Scan for the cell matching the given text and deliver its (X, Y) coordinate at center. 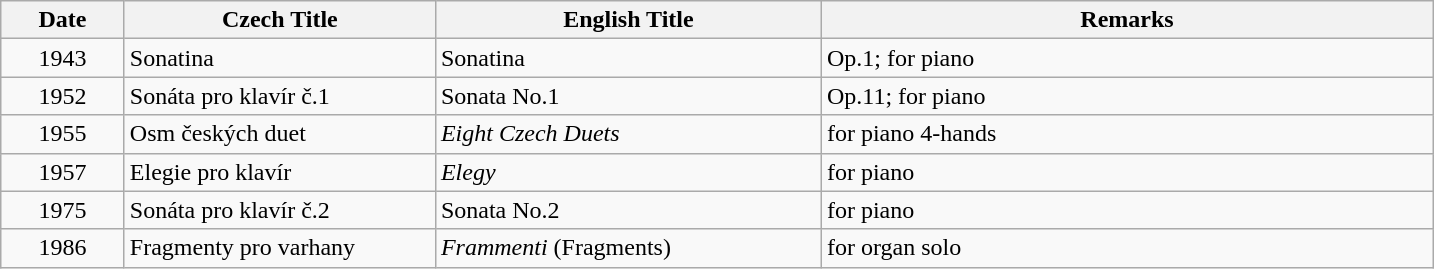
1986 (63, 248)
Fragmenty pro varhany (280, 248)
Elegie pro klavír (280, 172)
Remarks (1126, 20)
Sonata No.1 (628, 96)
Czech Title (280, 20)
1955 (63, 134)
Op.11; for piano (1126, 96)
Op.1; for piano (1126, 58)
1952 (63, 96)
English Title (628, 20)
for organ solo (1126, 248)
1957 (63, 172)
1943 (63, 58)
for piano 4-hands (1126, 134)
Sonáta pro klavír č.1 (280, 96)
Elegy (628, 172)
Osm českých duet (280, 134)
Frammenti (Fragments) (628, 248)
Date (63, 20)
Eight Czech Duets (628, 134)
1975 (63, 210)
Sonata No.2 (628, 210)
Sonáta pro klavír č.2 (280, 210)
